Search for the cell housing the specified text and yield its (X, Y) center coordinate. 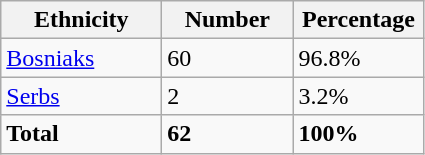
60 (228, 58)
100% (358, 134)
96.8% (358, 58)
Percentage (358, 20)
62 (228, 134)
Serbs (82, 96)
2 (228, 96)
Number (228, 20)
3.2% (358, 96)
Ethnicity (82, 20)
Total (82, 134)
Bosniaks (82, 58)
